Determine the (X, Y) coordinate at the center of the cell enclosing the given text.  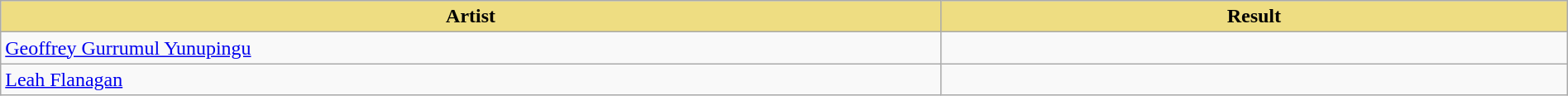
Result (1254, 17)
Leah Flanagan (471, 79)
Geoffrey Gurrumul Yunupingu (471, 48)
Artist (471, 17)
